Scan for the cell matching the given text and deliver its (x, y) coordinate at center. 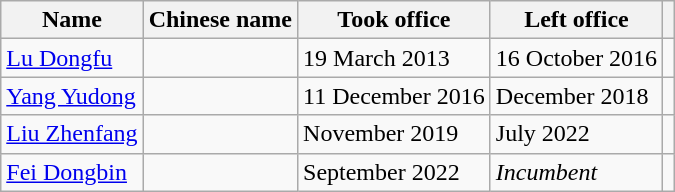
Yang Yudong (72, 96)
Incumbent (576, 172)
16 October 2016 (576, 58)
Took office (394, 20)
July 2022 (576, 134)
Left office (576, 20)
September 2022 (394, 172)
19 March 2013 (394, 58)
11 December 2016 (394, 96)
Chinese name (220, 20)
Lu Dongfu (72, 58)
Liu Zhenfang (72, 134)
Name (72, 20)
December 2018 (576, 96)
November 2019 (394, 134)
Fei Dongbin (72, 172)
